Search for the cell housing the specified text and yield its [x, y] center coordinate. 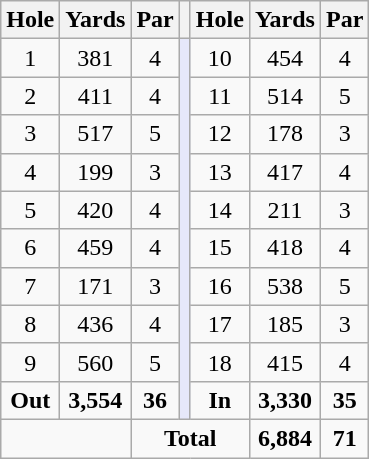
436 [96, 324]
211 [284, 210]
1 [30, 58]
71 [344, 438]
171 [96, 286]
13 [220, 172]
417 [284, 172]
35 [344, 400]
12 [220, 134]
9 [30, 362]
15 [220, 248]
10 [220, 58]
538 [284, 286]
3,554 [96, 400]
8 [30, 324]
418 [284, 248]
16 [220, 286]
17 [220, 324]
14 [220, 210]
6,884 [284, 438]
In [220, 400]
3,330 [284, 400]
11 [220, 96]
178 [284, 134]
2 [30, 96]
7 [30, 286]
560 [96, 362]
415 [284, 362]
517 [96, 134]
459 [96, 248]
454 [284, 58]
185 [284, 324]
Total [190, 438]
6 [30, 248]
411 [96, 96]
36 [155, 400]
18 [220, 362]
420 [96, 210]
381 [96, 58]
514 [284, 96]
Out [30, 400]
199 [96, 172]
